For the text-containing cell, return its midpoint in [X, Y] coordinate format. 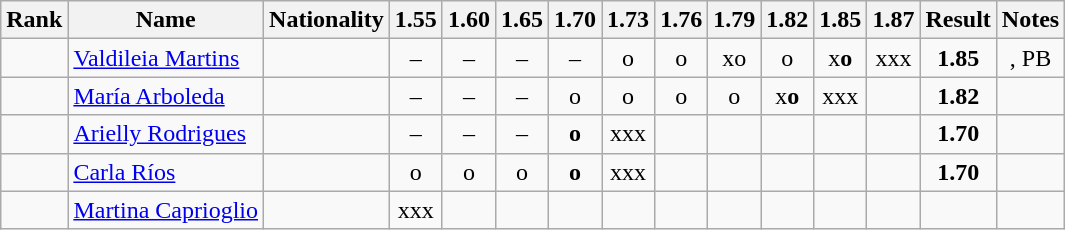
1.65 [522, 20]
1.87 [894, 20]
Name [166, 20]
, PB [1030, 58]
Nationality [327, 20]
Valdileia Martins [166, 58]
María Arboleda [166, 96]
1.73 [628, 20]
1.55 [416, 20]
Notes [1030, 20]
1.79 [734, 20]
Result [958, 20]
Arielly Rodrigues [166, 134]
1.60 [468, 20]
Martina Caprioglio [166, 210]
Carla Ríos [166, 172]
1.76 [682, 20]
Rank [34, 20]
